Output the (X, Y) coordinate of the center of the cell containing the given text.  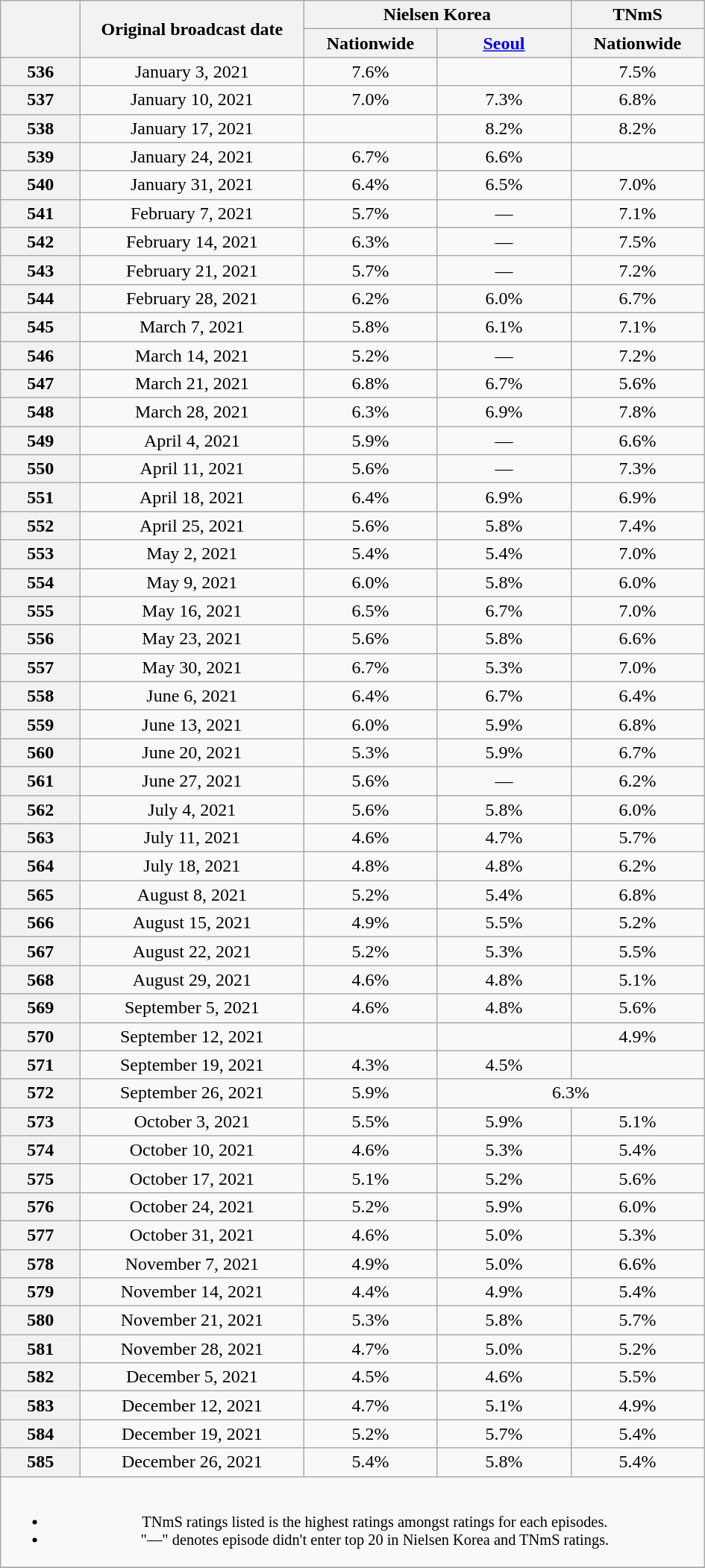
December 12, 2021 (192, 1405)
November 14, 2021 (192, 1292)
565 (40, 895)
September 12, 2021 (192, 1036)
564 (40, 866)
538 (40, 128)
September 26, 2021 (192, 1093)
December 26, 2021 (192, 1462)
544 (40, 298)
571 (40, 1065)
6.1% (504, 327)
March 28, 2021 (192, 412)
April 4, 2021 (192, 441)
October 10, 2021 (192, 1150)
566 (40, 923)
June 13, 2021 (192, 724)
584 (40, 1434)
January 3, 2021 (192, 72)
563 (40, 838)
553 (40, 554)
TNmS (637, 15)
April 11, 2021 (192, 469)
561 (40, 781)
July 4, 2021 (192, 809)
October 3, 2021 (192, 1121)
572 (40, 1093)
May 9, 2021 (192, 582)
542 (40, 242)
539 (40, 157)
577 (40, 1235)
557 (40, 667)
569 (40, 1008)
May 23, 2021 (192, 639)
November 21, 2021 (192, 1320)
April 25, 2021 (192, 526)
558 (40, 696)
576 (40, 1206)
559 (40, 724)
September 19, 2021 (192, 1065)
October 31, 2021 (192, 1235)
January 17, 2021 (192, 128)
August 22, 2021 (192, 951)
February 28, 2021 (192, 298)
541 (40, 213)
551 (40, 497)
548 (40, 412)
July 18, 2021 (192, 866)
September 5, 2021 (192, 1008)
550 (40, 469)
562 (40, 809)
February 21, 2021 (192, 270)
567 (40, 951)
August 8, 2021 (192, 895)
December 19, 2021 (192, 1434)
May 16, 2021 (192, 611)
February 7, 2021 (192, 213)
June 27, 2021 (192, 781)
552 (40, 526)
556 (40, 639)
August 29, 2021 (192, 980)
October 17, 2021 (192, 1178)
4.4% (370, 1292)
540 (40, 185)
543 (40, 270)
573 (40, 1121)
7.8% (637, 412)
July 11, 2021 (192, 838)
May 2, 2021 (192, 554)
575 (40, 1178)
March 14, 2021 (192, 356)
October 24, 2021 (192, 1206)
January 24, 2021 (192, 157)
554 (40, 582)
568 (40, 980)
582 (40, 1377)
546 (40, 356)
7.6% (370, 72)
March 7, 2021 (192, 327)
February 14, 2021 (192, 242)
545 (40, 327)
580 (40, 1320)
581 (40, 1349)
547 (40, 384)
June 6, 2021 (192, 696)
June 20, 2021 (192, 752)
585 (40, 1462)
536 (40, 72)
November 28, 2021 (192, 1349)
August 15, 2021 (192, 923)
4.3% (370, 1065)
570 (40, 1036)
7.4% (637, 526)
December 5, 2021 (192, 1377)
549 (40, 441)
578 (40, 1264)
April 18, 2021 (192, 497)
November 7, 2021 (192, 1264)
Seoul (504, 43)
583 (40, 1405)
January 10, 2021 (192, 100)
Original broadcast date (192, 29)
Nielsen Korea (437, 15)
March 21, 2021 (192, 384)
537 (40, 100)
574 (40, 1150)
579 (40, 1292)
January 31, 2021 (192, 185)
555 (40, 611)
May 30, 2021 (192, 667)
560 (40, 752)
